Return the (x, y) coordinate for the center point of the cell that contains the specified text.  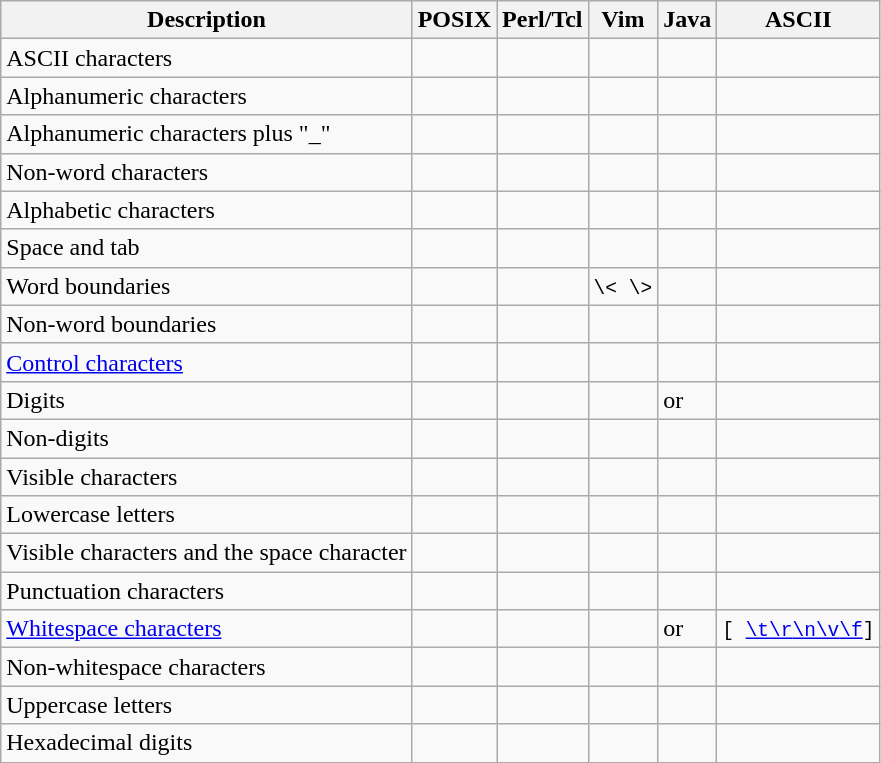
Hexadecimal digits (206, 743)
Uppercase letters (206, 705)
ASCII characters (206, 58)
Non-whitespace characters (206, 667)
[ \t\r\n\v\f] (798, 629)
Alphanumeric characters plus "_" (206, 134)
Perl/Tcl (543, 20)
Punctuation characters (206, 591)
Description (206, 20)
Alphanumeric characters (206, 96)
Space and tab (206, 248)
Whitespace characters (206, 629)
Alphabetic characters (206, 210)
Lowercase letters (206, 515)
Non-word boundaries (206, 324)
Word boundaries (206, 286)
Digits (206, 400)
Java (688, 20)
Vim (623, 20)
Visible characters and the space character (206, 553)
ASCII (798, 20)
Non-word characters (206, 172)
Control characters (206, 362)
POSIX (454, 20)
\< \> (623, 286)
Non-digits (206, 438)
Visible characters (206, 477)
